Identify which cell holds the provided text, then report its (x, y) central coordinate. 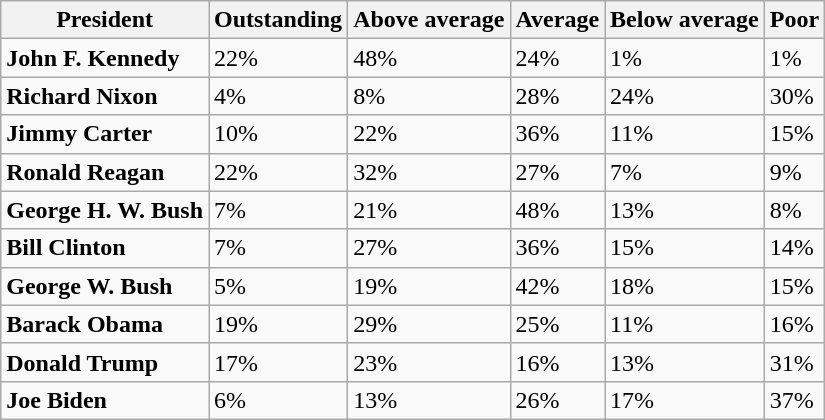
6% (278, 400)
4% (278, 96)
Outstanding (278, 20)
John F. Kennedy (105, 58)
42% (558, 286)
Barack Obama (105, 324)
Richard Nixon (105, 96)
President (105, 20)
Joe Biden (105, 400)
31% (794, 362)
32% (429, 172)
Bill Clinton (105, 248)
George H. W. Bush (105, 210)
29% (429, 324)
Poor (794, 20)
Donald Trump (105, 362)
Average (558, 20)
George W. Bush (105, 286)
18% (685, 286)
21% (429, 210)
Ronald Reagan (105, 172)
30% (794, 96)
14% (794, 248)
9% (794, 172)
28% (558, 96)
5% (278, 286)
26% (558, 400)
25% (558, 324)
Jimmy Carter (105, 134)
Below average (685, 20)
37% (794, 400)
23% (429, 362)
10% (278, 134)
Above average (429, 20)
